For the text-containing cell, return its midpoint in (X, Y) coordinate format. 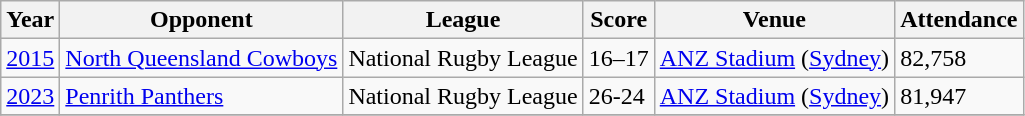
26-24 (618, 96)
North Queensland Cowboys (202, 58)
81,947 (959, 96)
Venue (774, 20)
2015 (30, 58)
Score (618, 20)
82,758 (959, 58)
Penrith Panthers (202, 96)
Year (30, 20)
League (463, 20)
2023 (30, 96)
Attendance (959, 20)
Opponent (202, 20)
16–17 (618, 58)
